Detect which cell encompasses the target text, then output its (x, y) center coordinate. 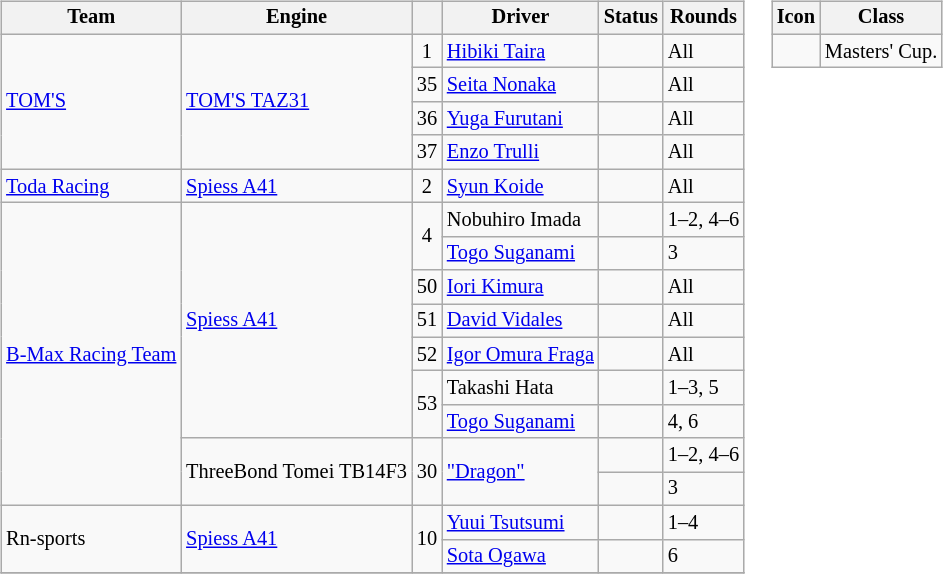
4 (427, 236)
Masters' Cup. (881, 51)
30 (427, 472)
Takashi Hata (520, 388)
TOM'S TAZ31 (296, 102)
Syun Koide (520, 186)
10 (427, 538)
Toda Racing (91, 186)
Hibiki Taira (520, 51)
Class (881, 18)
David Vidales (520, 321)
37 (427, 152)
Igor Omura Fraga (520, 354)
51 (427, 321)
Status (631, 18)
TOM'S (91, 102)
Seita Nonaka (520, 85)
53 (427, 404)
Driver (520, 18)
36 (427, 119)
4, 6 (704, 422)
Rn-sports (91, 538)
Yuui Tsutsumi (520, 522)
6 (704, 556)
B-Max Racing Team (91, 354)
1–4 (704, 522)
2 (427, 186)
Nobuhiro Imada (520, 220)
Iori Kimura (520, 287)
1 (427, 51)
35 (427, 85)
Sota Ogawa (520, 556)
52 (427, 354)
Rounds (704, 18)
50 (427, 287)
ThreeBond Tomei TB14F3 (296, 472)
Icon (796, 18)
Engine (296, 18)
Team (91, 18)
1–3, 5 (704, 388)
Yuga Furutani (520, 119)
Enzo Trulli (520, 152)
"Dragon" (520, 472)
